Return (X, Y) of the center of cell containing provided text 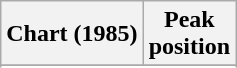
Chart (1985) (72, 34)
Peakposition (189, 34)
